Capture the cell that displays the provided text and extract its [x, y] central coordinate. 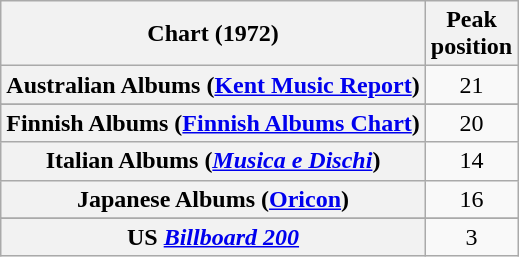
3 [471, 237]
Finnish Albums (Finnish Albums Chart) [214, 123]
Japanese Albums (Oricon) [214, 199]
Chart (1972) [214, 34]
14 [471, 161]
20 [471, 123]
Peakposition [471, 34]
US Billboard 200 [214, 237]
Italian Albums (Musica e Dischi) [214, 161]
21 [471, 85]
Australian Albums (Kent Music Report) [214, 85]
16 [471, 199]
